Extract the (x, y) coordinate from the center of the cell holding the provided text.  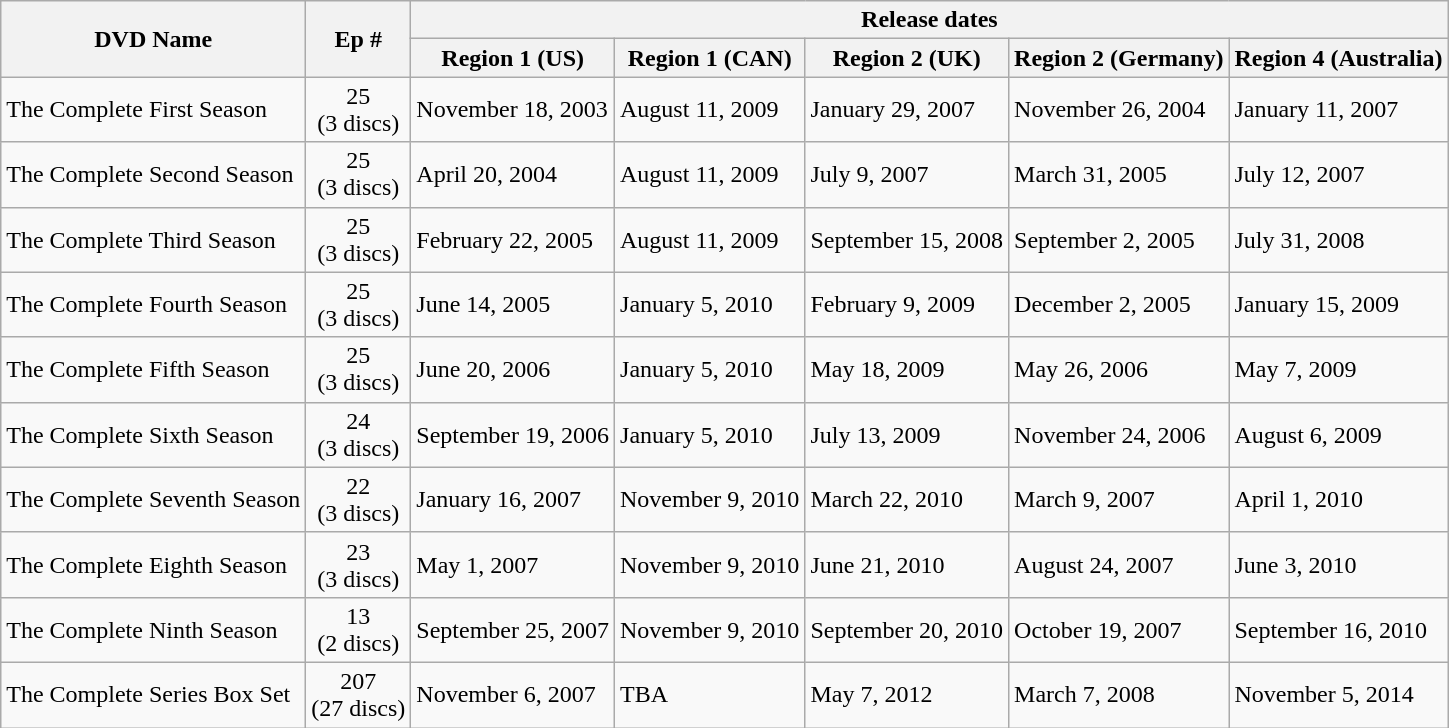
September 15, 2008 (907, 240)
Release dates (930, 20)
March 31, 2005 (1119, 174)
May 7, 2012 (907, 694)
May 1, 2007 (513, 564)
June 20, 2006 (513, 370)
March 7, 2008 (1119, 694)
May 18, 2009 (907, 370)
September 2, 2005 (1119, 240)
207 (27 discs) (358, 694)
February 22, 2005 (513, 240)
January 16, 2007 (513, 500)
January 11, 2007 (1338, 110)
November 5, 2014 (1338, 694)
June 21, 2010 (907, 564)
23 (3 discs) (358, 564)
Region 2 (UK) (907, 58)
October 19, 2007 (1119, 630)
22 (3 discs) (358, 500)
September 19, 2006 (513, 434)
July 31, 2008 (1338, 240)
Region 1 (CAN) (710, 58)
November 24, 2006 (1119, 434)
May 7, 2009 (1338, 370)
24 (3 discs) (358, 434)
Region 2 (Germany) (1119, 58)
March 22, 2010 (907, 500)
The Complete Series Box Set (154, 694)
August 6, 2009 (1338, 434)
Region 4 (Australia) (1338, 58)
November 18, 2003 (513, 110)
The Complete Fourth Season (154, 304)
April 1, 2010 (1338, 500)
DVD Name (154, 39)
June 3, 2010 (1338, 564)
The Complete Third Season (154, 240)
The Complete Sixth Season (154, 434)
April 20, 2004 (513, 174)
July 13, 2009 (907, 434)
August 24, 2007 (1119, 564)
March 9, 2007 (1119, 500)
The Complete Seventh Season (154, 500)
November 6, 2007 (513, 694)
September 25, 2007 (513, 630)
May 26, 2006 (1119, 370)
The Complete Eighth Season (154, 564)
The Complete Fifth Season (154, 370)
TBA (710, 694)
The Complete First Season (154, 110)
November 26, 2004 (1119, 110)
Ep # (358, 39)
September 20, 2010 (907, 630)
The Complete Second Season (154, 174)
The Complete Ninth Season (154, 630)
September 16, 2010 (1338, 630)
July 9, 2007 (907, 174)
Region 1 (US) (513, 58)
December 2, 2005 (1119, 304)
13 (2 discs) (358, 630)
June 14, 2005 (513, 304)
January 15, 2009 (1338, 304)
February 9, 2009 (907, 304)
January 29, 2007 (907, 110)
July 12, 2007 (1338, 174)
